Capture the cell that displays the provided text and extract its [x, y] central coordinate. 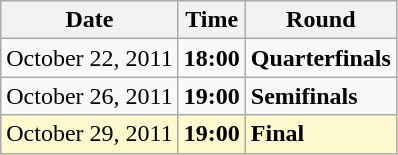
October 26, 2011 [90, 96]
October 22, 2011 [90, 58]
Semifinals [320, 96]
Round [320, 20]
Quarterfinals [320, 58]
Final [320, 134]
Time [212, 20]
October 29, 2011 [90, 134]
18:00 [212, 58]
Date [90, 20]
